Return (X, Y) of the center of cell containing provided text 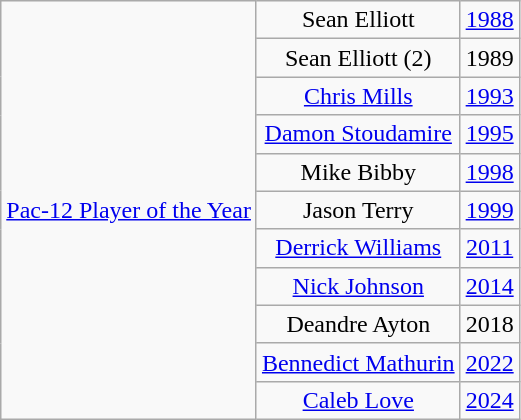
2024 (490, 400)
Bennedict Mathurin (358, 362)
1998 (490, 172)
2018 (490, 324)
Pac-12 Player of the Year (129, 210)
2014 (490, 286)
Sean Elliott (2) (358, 58)
Nick Johnson (358, 286)
1999 (490, 210)
Chris Mills (358, 96)
Derrick Williams (358, 248)
1988 (490, 20)
Damon Stoudamire (358, 134)
Mike Bibby (358, 172)
Sean Elliott (358, 20)
2022 (490, 362)
1993 (490, 96)
Jason Terry (358, 210)
2011 (490, 248)
Deandre Ayton (358, 324)
1995 (490, 134)
1989 (490, 58)
Caleb Love (358, 400)
